Return the [X, Y] coordinate for the center point of the cell that contains the specified text.  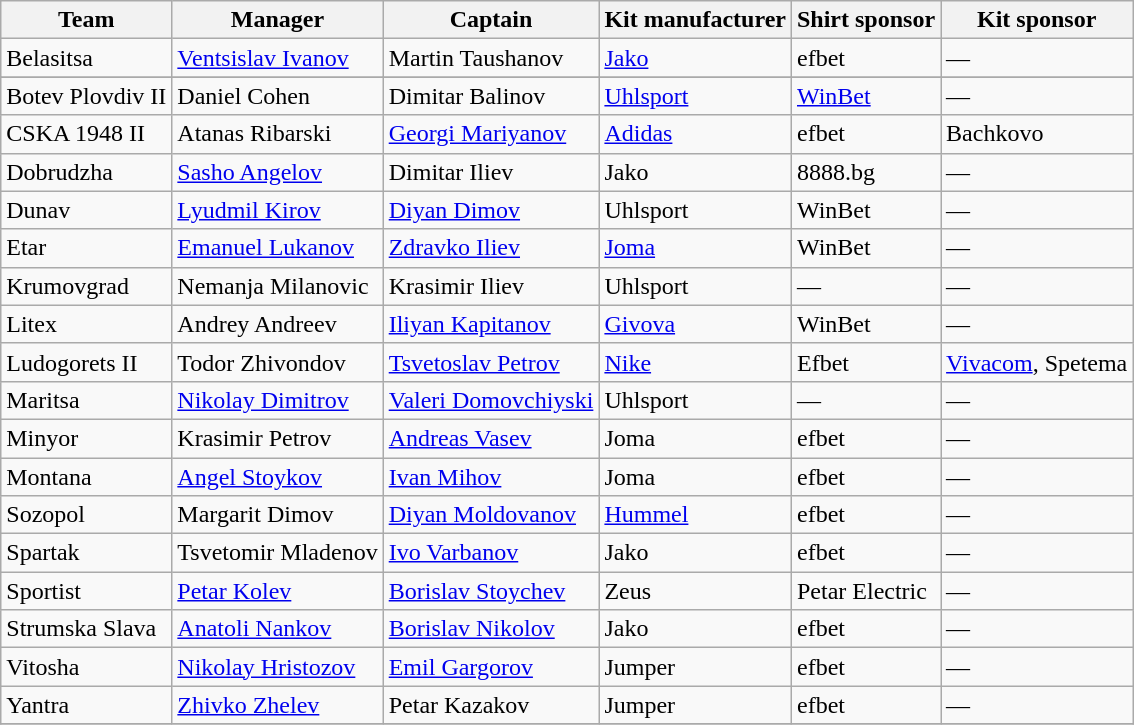
Emil Gargorov [491, 667]
Botev Plovdiv II [86, 96]
Kit sponsor [1037, 20]
8888.bg [866, 172]
Zhivko Zhelev [278, 705]
Team [86, 20]
Petar Kazakov [491, 705]
Efbet [866, 362]
Daniel Cohen [278, 96]
Ivan Mihov [491, 477]
Valeri Domovchiyski [491, 400]
Margarit Dimov [278, 515]
Vivacom, Spetema [1037, 362]
Dimitar Balinov [491, 96]
Etar [86, 248]
Captain [491, 20]
Montana [86, 477]
Strumska Slava [86, 629]
Krumovgrad [86, 286]
Tsvetoslav Petrov [491, 362]
Ivo Varbanov [491, 553]
Litex [86, 324]
Belasitsa [86, 58]
Ludogorets II [86, 362]
Petar Electric [866, 591]
Zeus [696, 591]
Atanas Ribarski [278, 134]
Yantra [86, 705]
Sasho Angelov [278, 172]
Iliyan Kapitanov [491, 324]
Diyan Moldovanov [491, 515]
Anatoli Nankov [278, 629]
Shirt sponsor [866, 20]
Hummel [696, 515]
Lyudmil Kirov [278, 210]
Bachkovo [1037, 134]
Nemanja Milanovic [278, 286]
Sportist [86, 591]
Petar Kolev [278, 591]
Andreas Vasev [491, 438]
Dobrudzha [86, 172]
Andrey Andreev [278, 324]
CSKA 1948 II [86, 134]
Nikolay Hristozov [278, 667]
Dunav [86, 210]
Krasimir Petrov [278, 438]
Diyan Dimov [491, 210]
Minyor [86, 438]
Manager [278, 20]
Spartak [86, 553]
Martin Taushanov [491, 58]
Dimitar Iliev [491, 172]
Angel Stoykov [278, 477]
Nike [696, 362]
Todor Zhivondov [278, 362]
Vitosha [86, 667]
Tsvetomir Mladenov [278, 553]
Krasimir Iliev [491, 286]
Georgi Mariyanov [491, 134]
Maritsa [86, 400]
Kit manufacturer [696, 20]
Ventsislav Ivanov [278, 58]
Adidas [696, 134]
Borislav Stoychev [491, 591]
Borislav Nikolov [491, 629]
Sоzopol [86, 515]
Emanuel Lukanov [278, 248]
Zdravko Iliev [491, 248]
Givova [696, 324]
Nikolay Dimitrov [278, 400]
